Identify which cell holds the provided text, then report its [x, y] central coordinate. 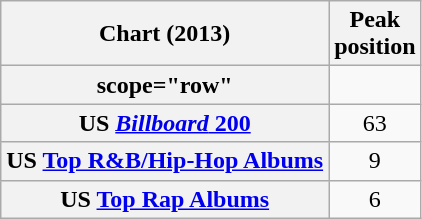
scope="row" [165, 85]
9 [375, 161]
6 [375, 199]
US Top Rap Albums [165, 199]
63 [375, 123]
Peakposition [375, 34]
Chart (2013) [165, 34]
US Top R&B/Hip-Hop Albums [165, 161]
US Billboard 200 [165, 123]
